Return the [x, y] coordinate for the center point of the cell that contains the specified text.  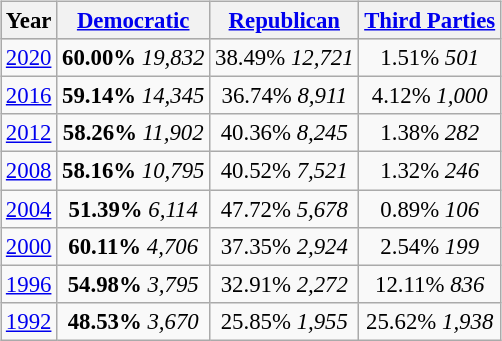
36.74% 8,911 [284, 96]
38.49% 12,721 [284, 58]
2000 [29, 246]
2008 [29, 171]
47.72% 5,678 [284, 209]
2.54% 199 [430, 246]
1996 [29, 284]
Year [29, 21]
60.00% 19,832 [134, 58]
48.53% 3,670 [134, 321]
1.38% 282 [430, 133]
1992 [29, 321]
58.16% 10,795 [134, 171]
37.35% 2,924 [284, 246]
32.91% 2,272 [284, 284]
Republican [284, 21]
2004 [29, 209]
51.39% 6,114 [134, 209]
Third Parties [430, 21]
2016 [29, 96]
25.85% 1,955 [284, 321]
25.62% 1,938 [430, 321]
0.89% 106 [430, 209]
54.98% 3,795 [134, 284]
4.12% 1,000 [430, 96]
60.11% 4,706 [134, 246]
1.32% 246 [430, 171]
12.11% 836 [430, 284]
59.14% 14,345 [134, 96]
2012 [29, 133]
58.26% 11,902 [134, 133]
40.52% 7,521 [284, 171]
Democratic [134, 21]
2020 [29, 58]
40.36% 8,245 [284, 133]
1.51% 501 [430, 58]
